From the cell containing the given text, extract its center point as [x, y] coordinate. 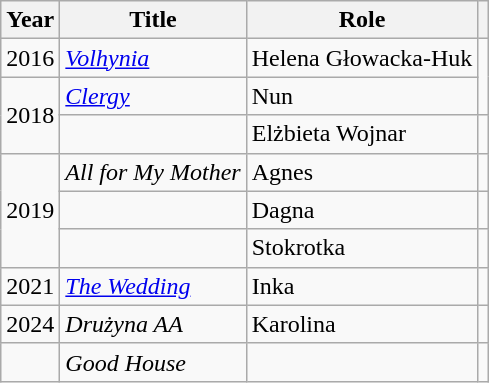
The Wedding [153, 286]
Karolina [362, 324]
Dagna [362, 210]
Nun [362, 96]
Drużyna AA [153, 324]
2019 [30, 210]
Title [153, 20]
2024 [30, 324]
2018 [30, 115]
Elżbieta Wojnar [362, 134]
Inka [362, 286]
Clergy [153, 96]
All for My Mother [153, 172]
Year [30, 20]
Role [362, 20]
Agnes [362, 172]
Good House [153, 362]
2016 [30, 58]
Volhynia [153, 58]
2021 [30, 286]
Helena Głowacka-Huk [362, 58]
Stokrotka [362, 248]
